For the text-containing cell, return its midpoint in (X, Y) coordinate format. 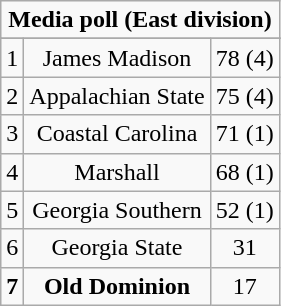
4 (12, 172)
Appalachian State (117, 96)
Georgia Southern (117, 210)
71 (1) (244, 134)
68 (1) (244, 172)
5 (12, 210)
78 (4) (244, 58)
Georgia State (117, 248)
3 (12, 134)
6 (12, 248)
75 (4) (244, 96)
31 (244, 248)
Coastal Carolina (117, 134)
1 (12, 58)
Marshall (117, 172)
Old Dominion (117, 286)
17 (244, 286)
2 (12, 96)
7 (12, 286)
52 (1) (244, 210)
Media poll (East division) (140, 20)
James Madison (117, 58)
